Return [X, Y] of the center of cell containing provided text 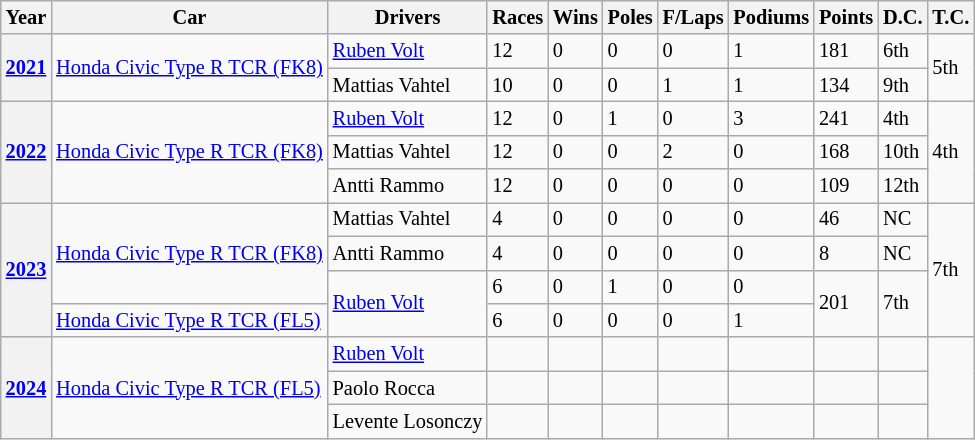
Paolo Rocca [408, 388]
2021 [26, 68]
Year [26, 17]
Poles [630, 17]
Levente Losonczy [408, 421]
6th [902, 51]
Races [518, 17]
2022 [26, 152]
D.C. [902, 17]
Drivers [408, 17]
181 [846, 51]
5th [950, 68]
T.C. [950, 17]
10th [902, 152]
F/Laps [694, 17]
134 [846, 85]
241 [846, 118]
10 [518, 85]
8 [846, 253]
46 [846, 219]
109 [846, 186]
201 [846, 304]
2024 [26, 388]
2 [694, 152]
2023 [26, 270]
168 [846, 152]
12th [902, 186]
Points [846, 17]
9th [902, 85]
Wins [576, 17]
3 [771, 118]
Car [190, 17]
Podiums [771, 17]
